Output the [X, Y] coordinate of the center of the cell containing the given text.  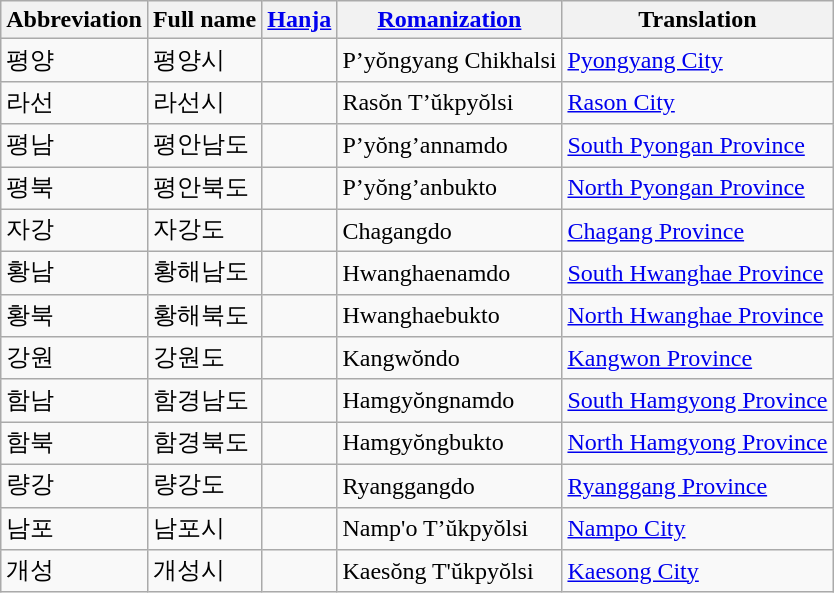
남포 [74, 528]
Full name [204, 20]
황해남도 [204, 274]
평양 [74, 60]
자강도 [204, 230]
Romanization [450, 20]
남포시 [204, 528]
Hanja [300, 20]
Translation [698, 20]
Kangwŏndo [450, 358]
P’yŏng’annamdo [450, 146]
평안남도 [204, 146]
황북 [74, 316]
Ryanggang Province [698, 486]
평안북도 [204, 188]
평북 [74, 188]
Rasŏn T’ŭkpyŏlsi [450, 102]
Hwanghaebukto [450, 316]
개성 [74, 572]
Chagang Province [698, 230]
Ryanggangdo [450, 486]
South Hamgyong Province [698, 400]
함북 [74, 444]
Hamgyŏngbukto [450, 444]
Kaesong City [698, 572]
Rason City [698, 102]
P’yŏng’anbukto [450, 188]
자강 [74, 230]
개성시 [204, 572]
함경남도 [204, 400]
North Hwanghae Province [698, 316]
평남 [74, 146]
량강 [74, 486]
라선 [74, 102]
Namp'o T’ŭkpyŏlsi [450, 528]
황남 [74, 274]
강원도 [204, 358]
Chagangdo [450, 230]
South Pyongan Province [698, 146]
황해북도 [204, 316]
Hwanghaenamdo [450, 274]
량강도 [204, 486]
P’yŏngyang Chikhalsi [450, 60]
함남 [74, 400]
라선시 [204, 102]
Nampo City [698, 528]
Kaesŏng T'ŭkpyŏlsi [450, 572]
Hamgyŏngnamdo [450, 400]
South Hwanghae Province [698, 274]
강원 [74, 358]
North Pyongan Province [698, 188]
함경북도 [204, 444]
Abbreviation [74, 20]
Pyongyang City [698, 60]
North Hamgyong Province [698, 444]
Kangwon Province [698, 358]
평양시 [204, 60]
